Return the (x, y) coordinate for the center point of the cell that contains the specified text.  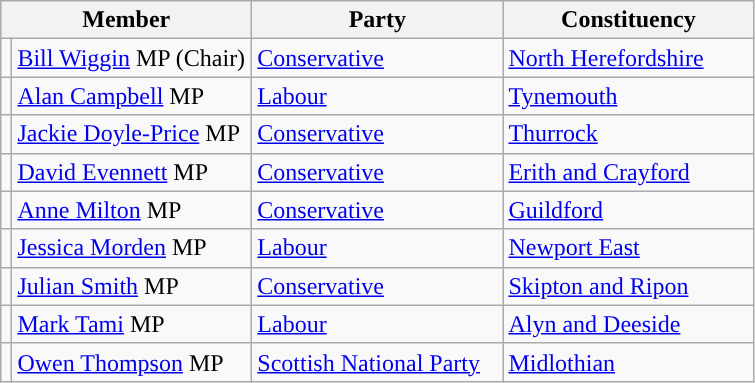
Julian Smith MP (132, 286)
Skipton and Ripon (628, 286)
Jessica Morden MP (132, 248)
Alan Campbell MP (132, 96)
David Evennett MP (132, 172)
Erith and Crayford (628, 172)
North Herefordshire (628, 58)
Bill Wiggin MP (Chair) (132, 58)
Midlothian (628, 362)
Thurrock (628, 134)
Guildford (628, 210)
Owen Thompson MP (132, 362)
Jackie Doyle-Price MP (132, 134)
Member (126, 20)
Alyn and Deeside (628, 324)
Tynemouth (628, 96)
Scottish National Party (378, 362)
Mark Tami MP (132, 324)
Party (378, 20)
Constituency (628, 20)
Anne Milton MP (132, 210)
Newport East (628, 248)
